Output the (x, y) coordinate of the center of the cell containing the given text.  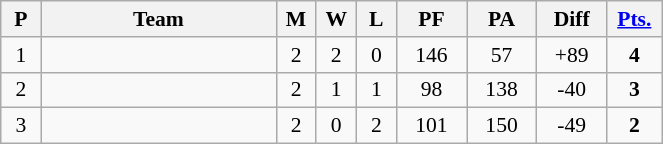
4 (634, 55)
PF (431, 19)
Diff (572, 19)
Pts. (634, 19)
W (336, 19)
-49 (572, 126)
L (376, 19)
146 (431, 55)
P (21, 19)
M (296, 19)
-40 (572, 90)
PA (501, 19)
138 (501, 90)
Team (158, 19)
101 (431, 126)
150 (501, 126)
+89 (572, 55)
57 (501, 55)
98 (431, 90)
